Extract the (x, y) coordinate from the center of the cell holding the provided text.  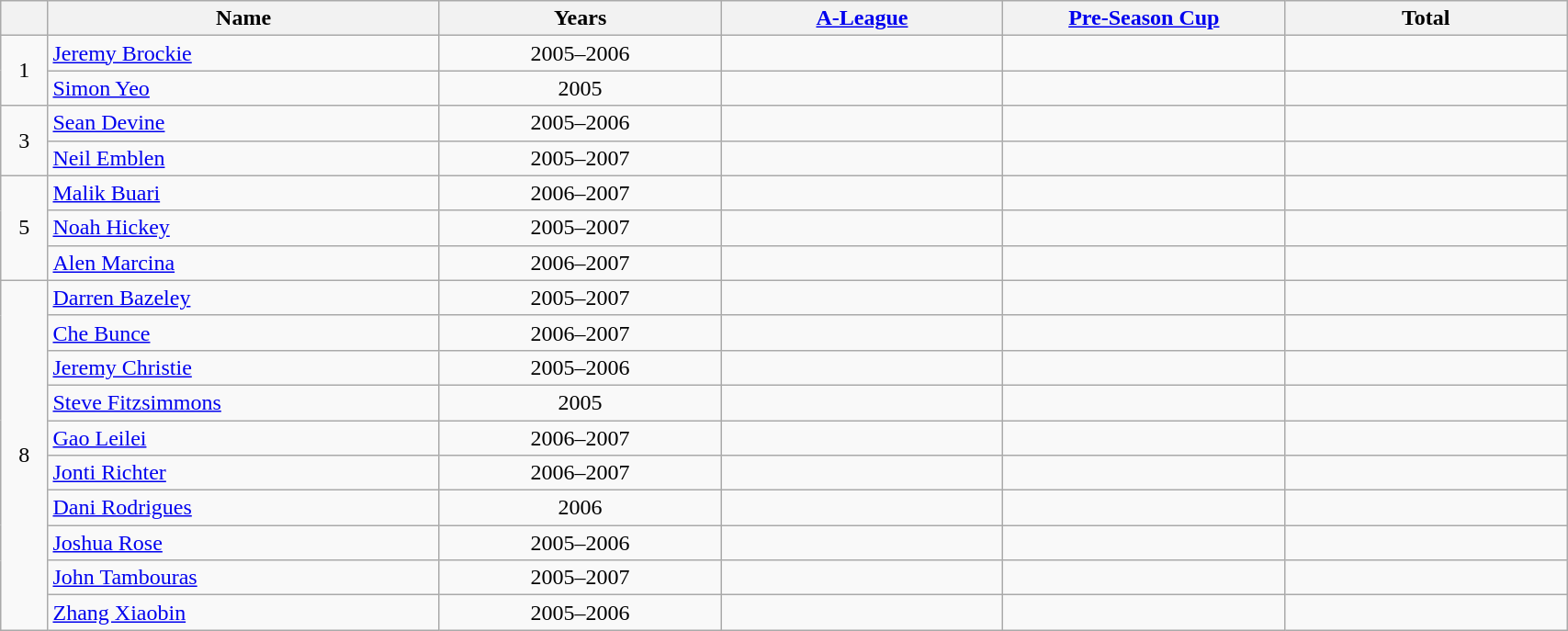
John Tambouras (243, 578)
5 (24, 228)
Years (581, 18)
8 (24, 456)
Noah Hickey (243, 228)
Jeremy Brockie (243, 53)
Joshua Rose (243, 543)
Simon Yeo (243, 88)
Gao Leilei (243, 438)
Alen Marcina (243, 263)
3 (24, 141)
Jonti Richter (243, 473)
2006 (581, 508)
Steve Fitzsimmons (243, 402)
Total (1426, 18)
Name (243, 18)
Che Bunce (243, 332)
Sean Devine (243, 123)
Zhang Xiaobin (243, 613)
Malik Buari (243, 193)
Jeremy Christie (243, 367)
Neil Emblen (243, 158)
A-League (862, 18)
Pre-Season Cup (1145, 18)
1 (24, 71)
Dani Rodrigues (243, 508)
Darren Bazeley (243, 298)
